Locate the cell with the specified text and output its (X, Y) center coordinate. 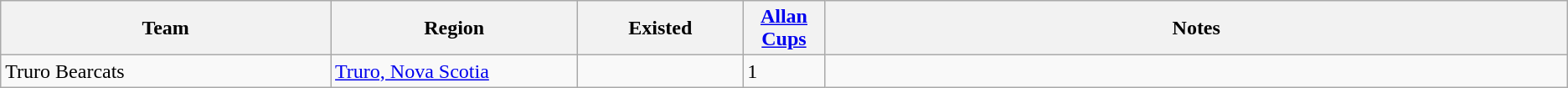
Team (166, 28)
1 (784, 71)
Truro, Nova Scotia (454, 71)
Existed (660, 28)
Truro Bearcats (166, 71)
Allan Cups (784, 28)
Notes (1196, 28)
Region (454, 28)
